Find where the given text appears and provide that cell's center as [x, y] coordinate. 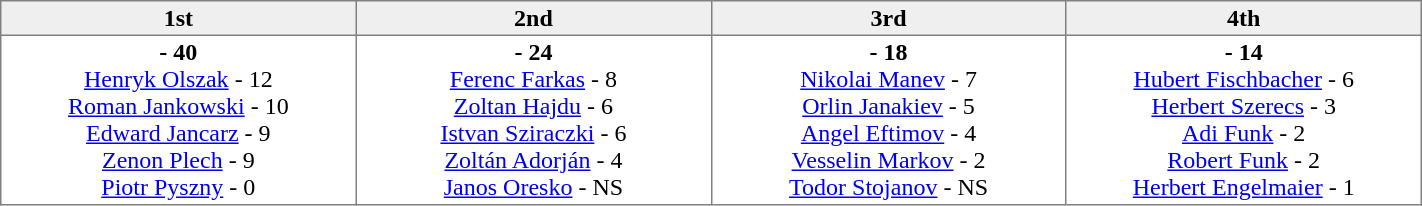
- 14Hubert Fischbacher - 6 Herbert Szerecs - 3 Adi Funk - 2 Robert Funk - 2 Herbert Engelmaier - 1 [1244, 120]
1st [178, 18]
- 24Ferenc Farkas - 8 Zoltan Hajdu - 6 Istvan Sziraczki - 6 Zoltán Adorján - 4 Janos Oresko - NS [534, 120]
4th [1244, 18]
- 40Henryk Olszak - 12 Roman Jankowski - 10 Edward Jancarz - 9 Zenon Plech - 9 Piotr Pyszny - 0 [178, 120]
3rd [888, 18]
2nd [534, 18]
- 18Nikolai Manev - 7 Orlin Janakiev - 5 Angel Eftimov - 4 Vesselin Markov - 2 Todor Stojanov - NS [888, 120]
